Scan for the cell matching the given text and deliver its (X, Y) coordinate at center. 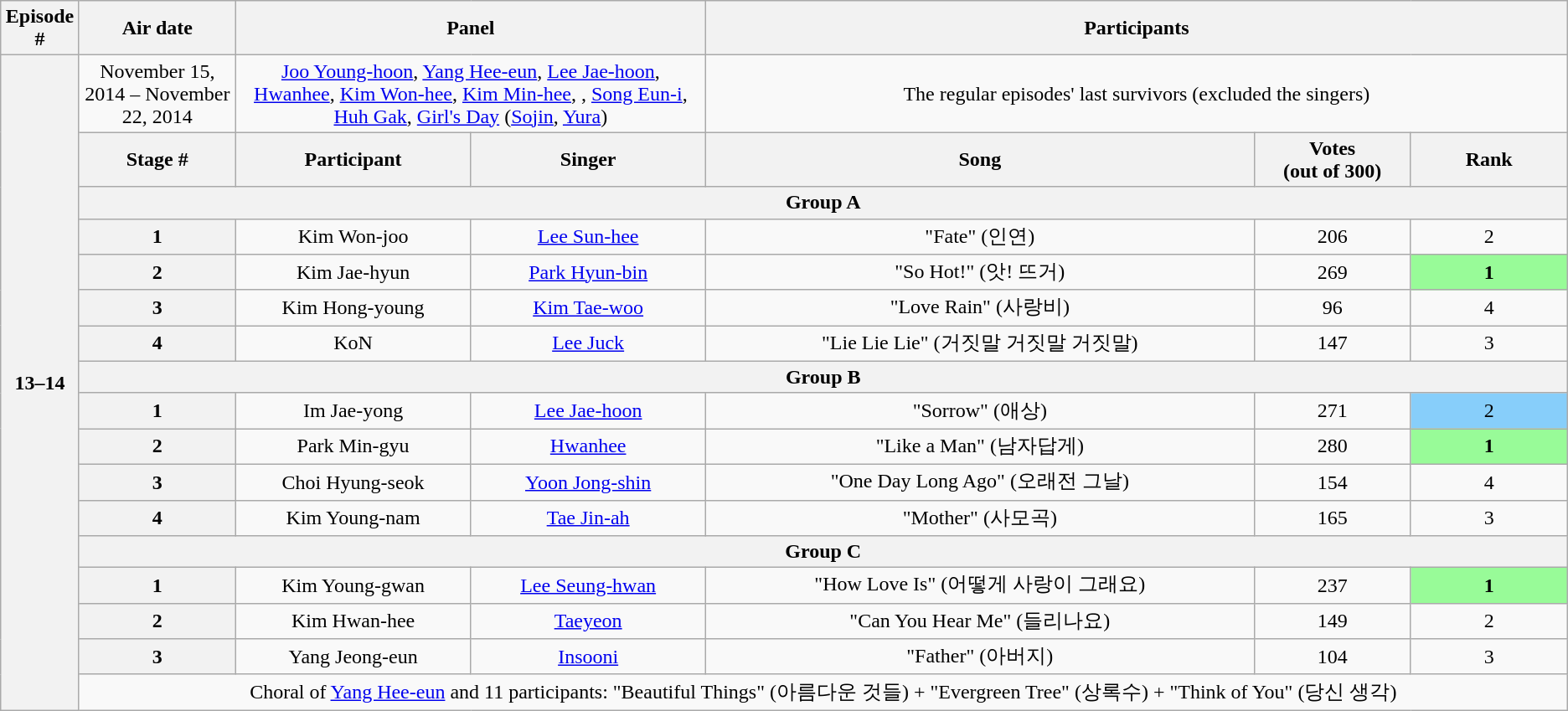
154 (1332, 482)
"Sorrow" (애상) (980, 410)
Choi Hyung-seok (353, 482)
280 (1332, 447)
Participants (1136, 28)
Lee Seung-hwan (588, 586)
"Father" (아버지) (980, 657)
Rank (1489, 159)
Group C (823, 552)
165 (1332, 518)
Group A (823, 203)
237 (1332, 586)
Kim Young-gwan (353, 586)
149 (1332, 621)
Hwanhee (588, 447)
Yoon Jong-shin (588, 482)
Yang Jeong-eun (353, 657)
Kim Won-joo (353, 236)
Lee Jae-hoon (588, 410)
Group B (823, 377)
13–14 (40, 383)
Im Jae-yong (353, 410)
Song (980, 159)
The regular episodes' last survivors (excluded the singers) (1136, 94)
Joo Young-hoon, Yang Hee-eun, Lee Jae-hoon, Hwanhee, Kim Won-hee, Kim Min-hee, , Song Eun-i, Huh Gak, Girl's Day (Sojin, Yura) (471, 94)
104 (1332, 657)
Kim Jae-hyun (353, 273)
269 (1332, 273)
Kim Hong-young (353, 308)
November 15, 2014 – November 22, 2014 (157, 94)
Kim Tae-woo (588, 308)
"Can You Hear Me" (들리나요) (980, 621)
"How Love Is" (어떻게 사랑이 그래요) (980, 586)
Tae Jin-ah (588, 518)
Choral of Yang Hee-eun and 11 participants: "Beautiful Things" (아름다운 것들) + "Evergreen Tree" (상록수) + "Think of You" (당신 생각) (823, 692)
271 (1332, 410)
Kim Young-nam (353, 518)
"One Day Long Ago" (오래전 그날) (980, 482)
"Love Rain" (사랑비) (980, 308)
Singer (588, 159)
Taeyeon (588, 621)
"Lie Lie Lie" (거짓말 거짓말 거짓말) (980, 343)
Panel (471, 28)
Lee Juck (588, 343)
Votes(out of 300) (1332, 159)
"So Hot!" (앗! 뜨거) (980, 273)
Park Min-gyu (353, 447)
Air date (157, 28)
Stage # (157, 159)
"Like a Man" (남자답게) (980, 447)
Episode # (40, 28)
Park Hyun-bin (588, 273)
"Mother" (사모곡) (980, 518)
Participant (353, 159)
KoN (353, 343)
147 (1332, 343)
206 (1332, 236)
Lee Sun-hee (588, 236)
"Fate" (인연) (980, 236)
Insooni (588, 657)
96 (1332, 308)
Kim Hwan-hee (353, 621)
